Return [X, Y] of the center of cell containing provided text 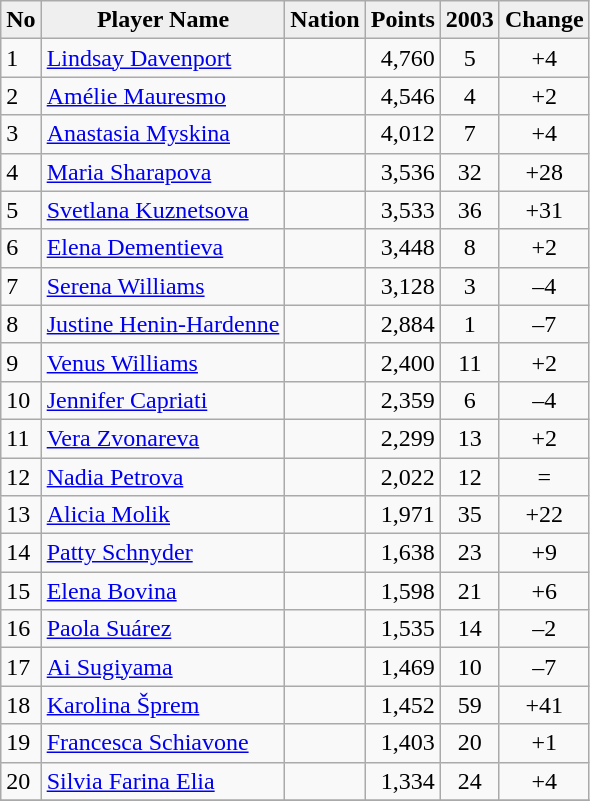
Elena Dementieva [163, 248]
4,012 [402, 134]
21 [470, 591]
1,469 [402, 667]
+31 [544, 210]
Amélie Mauresmo [163, 96]
32 [470, 172]
3,128 [402, 286]
2003 [470, 20]
35 [470, 515]
23 [470, 553]
3,448 [402, 248]
Svetlana Kuznetsova [163, 210]
Jennifer Capriati [163, 400]
2,359 [402, 400]
2 [21, 96]
+28 [544, 172]
+6 [544, 591]
24 [470, 781]
Nation [325, 20]
1,638 [402, 553]
Patty Schnyder [163, 553]
1,535 [402, 629]
Lindsay Davenport [163, 58]
Venus Williams [163, 362]
Karolina Šprem [163, 705]
16 [21, 629]
+22 [544, 515]
Maria Sharapova [163, 172]
15 [21, 591]
+41 [544, 705]
59 [470, 705]
1,334 [402, 781]
Silvia Farina Elia [163, 781]
2,299 [402, 438]
9 [21, 362]
No [21, 20]
3,536 [402, 172]
4,546 [402, 96]
Elena Bovina [163, 591]
Vera Zvonareva [163, 438]
1,452 [402, 705]
Points [402, 20]
Change [544, 20]
–2 [544, 629]
1,403 [402, 743]
= [544, 477]
+1 [544, 743]
3,533 [402, 210]
17 [21, 667]
Francesca Schiavone [163, 743]
Ai Sugiyama [163, 667]
36 [470, 210]
Anastasia Myskina [163, 134]
Nadia Petrova [163, 477]
2,400 [402, 362]
2,884 [402, 324]
Player Name [163, 20]
1,971 [402, 515]
1,598 [402, 591]
Serena Williams [163, 286]
2,022 [402, 477]
Paola Suárez [163, 629]
Justine Henin-Hardenne [163, 324]
+9 [544, 553]
Alicia Molik [163, 515]
18 [21, 705]
4,760 [402, 58]
19 [21, 743]
